Determine the (x, y) coordinate at the center of the cell enclosing the given text.  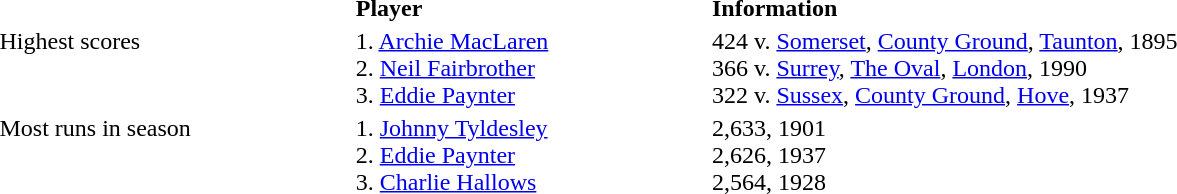
1. Archie MacLaren2. Neil Fairbrother3. Eddie Paynter (530, 68)
